Extract the [X, Y] coordinate from the center of the cell holding the provided text.  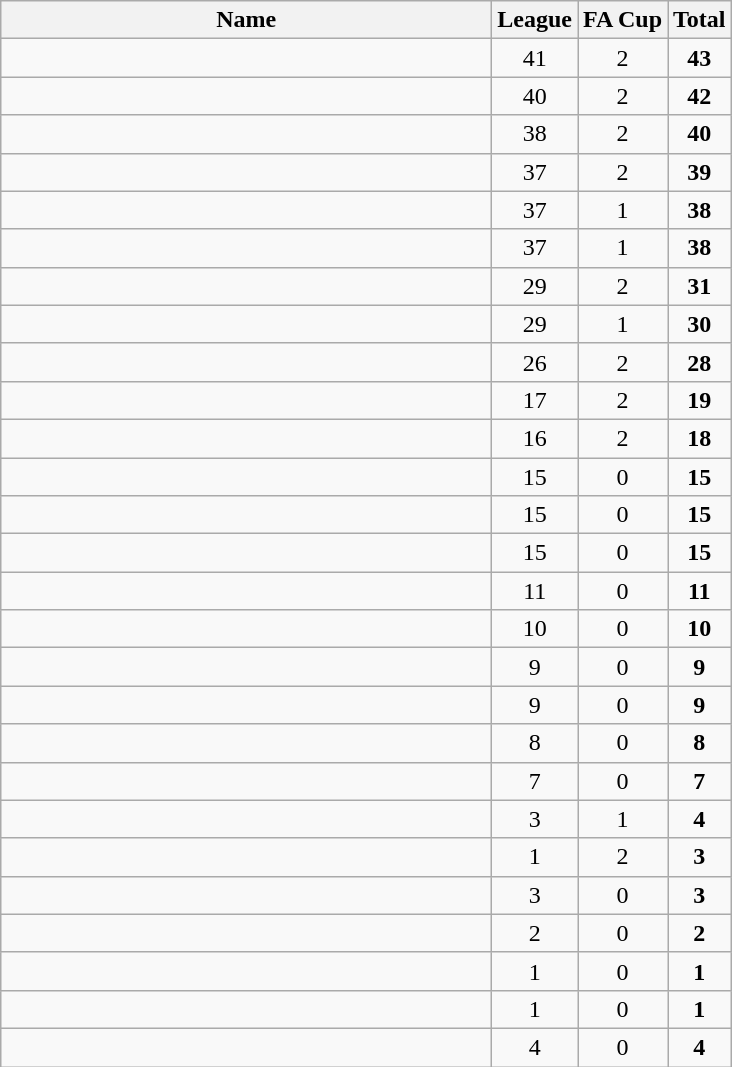
42 [700, 96]
League [535, 20]
26 [535, 362]
18 [700, 438]
31 [700, 286]
19 [700, 400]
FA Cup [623, 20]
41 [535, 58]
Total [700, 20]
43 [700, 58]
39 [700, 172]
16 [535, 438]
17 [535, 400]
Name [246, 20]
28 [700, 362]
30 [700, 324]
